Extract the (X, Y) coordinate from the center of the cell holding the provided text.  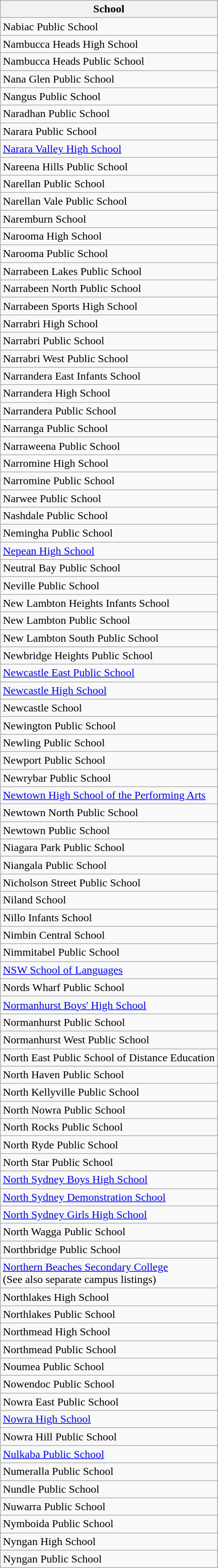
Newington Public School (109, 725)
Narrandera High School (109, 393)
Nulkaba Public School (109, 1454)
Narrandera Public School (109, 411)
Northmead Public School (109, 1349)
Narooma Public School (109, 254)
Narara Valley High School (109, 149)
Niangala Public School (109, 865)
Noumea Public School (109, 1367)
New Lambton South Public School (109, 638)
Nowra High School (109, 1419)
North Sydney Girls High School (109, 1215)
Northlakes Public School (109, 1314)
Numeralla Public School (109, 1472)
Newling Public School (109, 743)
Nashdale Public School (109, 516)
Newcastle East Public School (109, 673)
Narromine High School (109, 463)
Narrabri Public School (109, 341)
Narwee Public School (109, 498)
North East Public School of Distance Education (109, 1057)
Narrandera East Infants School (109, 376)
Nowra Hill Public School (109, 1437)
Narrabeen North Public School (109, 289)
North Nowra Public School (109, 1110)
Narooma High School (109, 236)
Niagara Park Public School (109, 848)
Normanhurst Boys' High School (109, 1005)
Nowendoc Public School (109, 1384)
Newcastle High School (109, 690)
Nepean High School (109, 551)
Northern Beaches Secondary College(See also separate campus listings) (109, 1273)
Neville Public School (109, 586)
Naremburn School (109, 219)
New Lambton Heights Infants School (109, 603)
Nowra East Public School (109, 1402)
Narromine Public School (109, 481)
North Sydney Demonstration School (109, 1197)
Newport Public School (109, 760)
Narellan Public School (109, 184)
Narrabeen Lakes Public School (109, 271)
Nyngan High School (109, 1541)
Northmead High School (109, 1332)
Nimbin Central School (109, 935)
Narrabeen Sports High School (109, 306)
North Rocks Public School (109, 1127)
North Star Public School (109, 1162)
Narellan Vale Public School (109, 201)
Normanhurst West Public School (109, 1040)
Narrabri West Public School (109, 358)
Nambucca Heads High School (109, 44)
Newtown North Public School (109, 813)
Nuwarra Public School (109, 1506)
Narranga Public School (109, 428)
North Haven Public School (109, 1075)
North Wagga Public School (109, 1232)
Narraweena Public School (109, 446)
New Lambton Public School (109, 621)
Nyngan Public School (109, 1559)
Newbridge Heights Public School (109, 655)
Normanhurst Public School (109, 1022)
Northlakes High School (109, 1297)
Nana Glen Public School (109, 79)
Newtown Public School (109, 830)
North Sydney Boys High School (109, 1180)
North Ryde Public School (109, 1145)
Newcastle School (109, 708)
School (109, 9)
Nemingha Public School (109, 533)
Narrabri High School (109, 324)
Nangus Public School (109, 96)
Newtown High School of the Performing Arts (109, 795)
Northbridge Public School (109, 1249)
Naradhan Public School (109, 114)
Nords Wharf Public School (109, 987)
NSW School of Languages (109, 970)
Nabiac Public School (109, 27)
Nymboida Public School (109, 1524)
Nambucca Heads Public School (109, 62)
Narara Public School (109, 131)
Newrybar Public School (109, 778)
Neutral Bay Public School (109, 568)
Nimmitabel Public School (109, 952)
Nillo Infants School (109, 918)
North Kellyville Public School (109, 1092)
Nundle Public School (109, 1489)
Niland School (109, 900)
Nareena Hills Public School (109, 166)
Nicholson Street Public School (109, 883)
